Return the [X, Y] coordinate for the center point of the cell that contains the specified text.  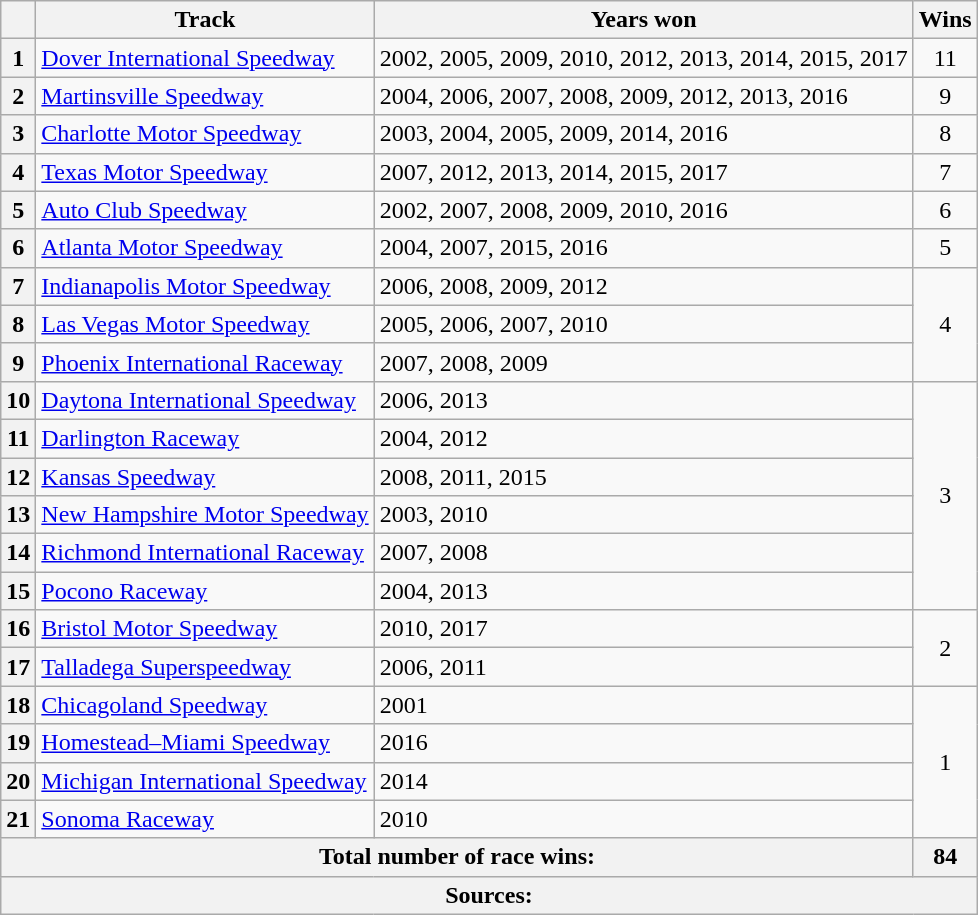
2007, 2012, 2013, 2014, 2015, 2017 [644, 172]
Homestead–Miami Speedway [205, 743]
Total number of race wins: [457, 857]
21 [18, 819]
2005, 2006, 2007, 2010 [644, 324]
2003, 2010 [644, 515]
Bristol Motor Speedway [205, 629]
2007, 2008 [644, 553]
16 [18, 629]
15 [18, 591]
2006, 2013 [644, 400]
2010, 2017 [644, 629]
2010 [644, 819]
Indianapolis Motor Speedway [205, 286]
2014 [644, 781]
2001 [644, 705]
14 [18, 553]
New Hampshire Motor Speedway [205, 515]
13 [18, 515]
2006, 2011 [644, 667]
2007, 2008, 2009 [644, 362]
Wins [945, 20]
Auto Club Speedway [205, 210]
Talladega Superspeedway [205, 667]
2003, 2004, 2005, 2009, 2014, 2016 [644, 134]
2008, 2011, 2015 [644, 477]
Las Vegas Motor Speedway [205, 324]
Darlington Raceway [205, 438]
Kansas Speedway [205, 477]
Atlanta Motor Speedway [205, 248]
2002, 2005, 2009, 2010, 2012, 2013, 2014, 2015, 2017 [644, 58]
84 [945, 857]
2006, 2008, 2009, 2012 [644, 286]
20 [18, 781]
10 [18, 400]
2002, 2007, 2008, 2009, 2010, 2016 [644, 210]
2016 [644, 743]
Michigan International Speedway [205, 781]
2004, 2012 [644, 438]
Sonoma Raceway [205, 819]
17 [18, 667]
19 [18, 743]
18 [18, 705]
Pocono Raceway [205, 591]
2004, 2007, 2015, 2016 [644, 248]
Daytona International Speedway [205, 400]
Martinsville Speedway [205, 96]
Richmond International Raceway [205, 553]
2004, 2006, 2007, 2008, 2009, 2012, 2013, 2016 [644, 96]
2004, 2013 [644, 591]
Dover International Speedway [205, 58]
Sources: [489, 895]
Charlotte Motor Speedway [205, 134]
Track [205, 20]
Years won [644, 20]
Texas Motor Speedway [205, 172]
12 [18, 477]
Phoenix International Raceway [205, 362]
Chicagoland Speedway [205, 705]
